Scan for the cell matching the given text and deliver its (x, y) coordinate at center. 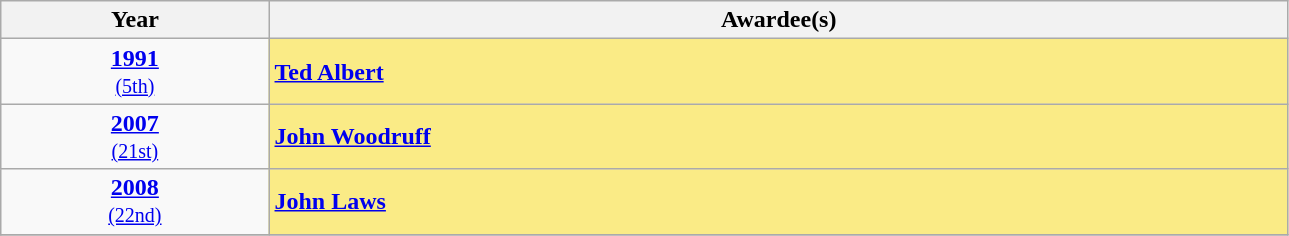
John Woodruff (778, 136)
Awardee(s) (778, 20)
Ted Albert (778, 72)
2008(22nd) (135, 202)
1991(5th) (135, 72)
2007(21st) (135, 136)
John Laws (778, 202)
Year (135, 20)
